Pinpoint the cell where the given text exists, returning its [X, Y] midpoint coordinate. 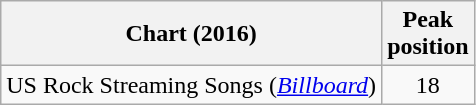
US Rock Streaming Songs (Billboard) [192, 85]
18 [428, 85]
Peakposition [428, 34]
Chart (2016) [192, 34]
